Return (X, Y) of the center of cell containing provided text 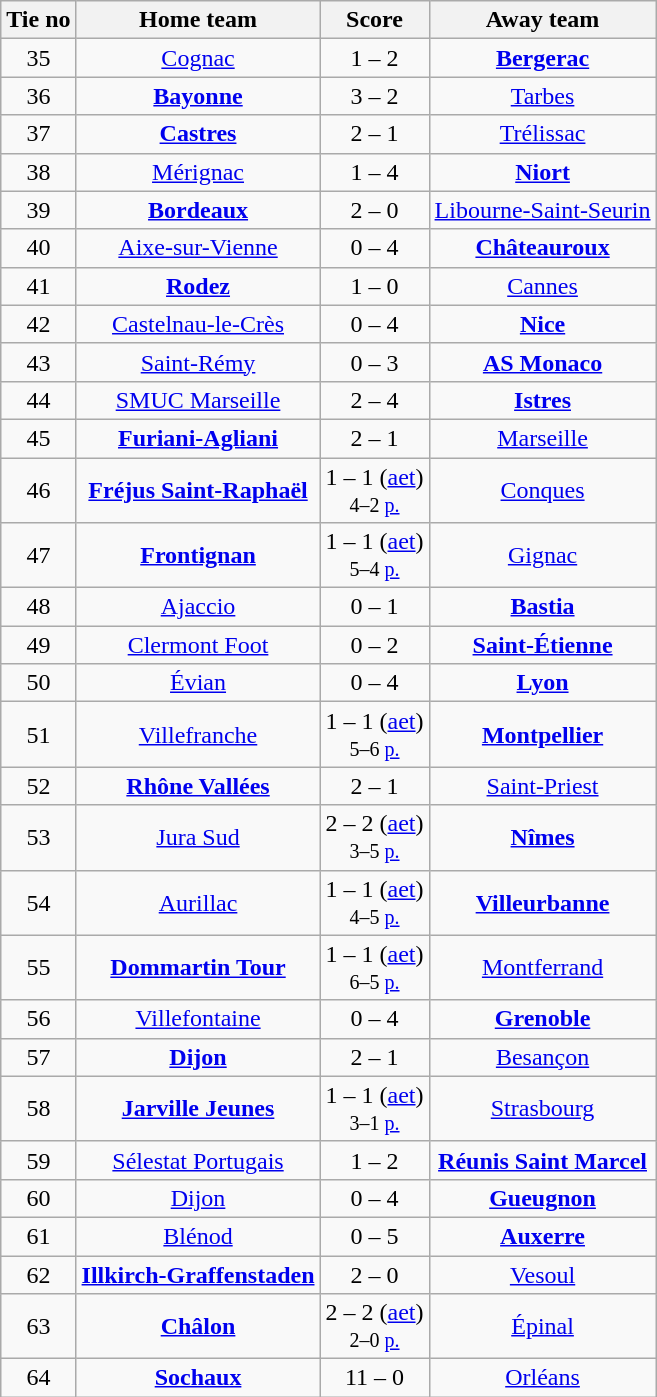
0 – 3 (374, 362)
Saint-Rémy (198, 362)
0 – 1 (374, 607)
Villefontaine (198, 1019)
52 (38, 786)
Mérignac (198, 172)
Jura Sud (198, 838)
Gignac (542, 556)
51 (38, 734)
Orléans (542, 1378)
Jarville Jeunes (198, 1108)
Rodez (198, 286)
0 – 2 (374, 645)
SMUC Marseille (198, 400)
Dommartin Tour (198, 968)
Fréjus Saint-Raphaël (198, 490)
Trélissac (542, 134)
Niort (542, 172)
61 (38, 1236)
2 – 2 (aet)3–5 p. (374, 838)
50 (38, 683)
Nîmes (542, 838)
56 (38, 1019)
Tie no (38, 20)
1 – 1 (aet)5–6 p. (374, 734)
44 (38, 400)
62 (38, 1275)
46 (38, 490)
1 – 1 (aet)6–5 p. (374, 968)
Sochaux (198, 1378)
Castres (198, 134)
35 (38, 58)
36 (38, 96)
64 (38, 1378)
Bordeaux (198, 210)
Châlon (198, 1326)
Frontignan (198, 556)
11 – 0 (374, 1378)
AS Monaco (542, 362)
Rhône Vallées (198, 786)
2 – 4 (374, 400)
3 – 2 (374, 96)
40 (38, 248)
43 (38, 362)
Istres (542, 400)
45 (38, 438)
47 (38, 556)
Marseille (542, 438)
Réunis Saint Marcel (542, 1160)
1 – 4 (374, 172)
Score (374, 20)
58 (38, 1108)
1 – 1 (aet)4–2 p. (374, 490)
41 (38, 286)
Villeurbanne (542, 902)
59 (38, 1160)
60 (38, 1198)
Lyon (542, 683)
Épinal (542, 1326)
Bastia (542, 607)
1 – 1 (aet)3–1 p. (374, 1108)
38 (38, 172)
48 (38, 607)
Clermont Foot (198, 645)
Libourne-Saint-Seurin (542, 210)
57 (38, 1057)
1 – 0 (374, 286)
Home team (198, 20)
Saint-Étienne (542, 645)
Vesoul (542, 1275)
Auxerre (542, 1236)
42 (38, 324)
Besançon (542, 1057)
Conques (542, 490)
Away team (542, 20)
Furiani-Agliani (198, 438)
49 (38, 645)
Sélestat Portugais (198, 1160)
Nice (542, 324)
Cognac (198, 58)
0 – 5 (374, 1236)
Villefranche (198, 734)
Montpellier (542, 734)
Blénod (198, 1236)
Tarbes (542, 96)
Ajaccio (198, 607)
Évian (198, 683)
Bayonne (198, 96)
Cannes (542, 286)
39 (38, 210)
Montferrand (542, 968)
Aixe-sur-Vienne (198, 248)
1 – 1 (aet)4–5 p. (374, 902)
Saint-Priest (542, 786)
Bergerac (542, 58)
Grenoble (542, 1019)
Castelnau-le-Crès (198, 324)
37 (38, 134)
Gueugnon (542, 1198)
Strasbourg (542, 1108)
63 (38, 1326)
2 – 2 (aet)2–0 p. (374, 1326)
Châteauroux (542, 248)
Illkirch-Graffenstaden (198, 1275)
Aurillac (198, 902)
1 – 1 (aet)5–4 p. (374, 556)
53 (38, 838)
54 (38, 902)
55 (38, 968)
